Scan for the cell matching the given text and deliver its [x, y] coordinate at center. 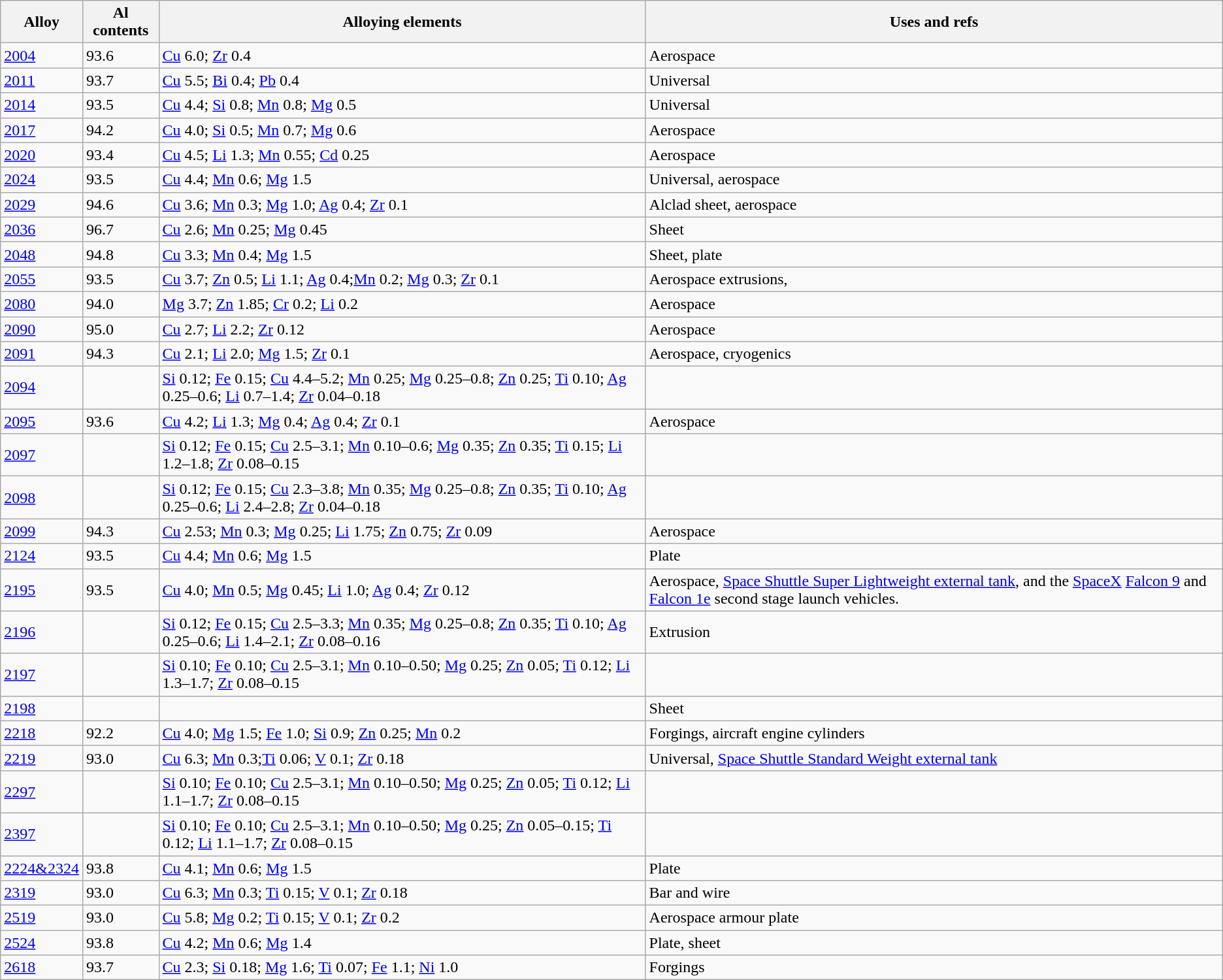
2017 [42, 130]
2319 [42, 893]
Bar and wire [934, 893]
Alclad sheet, aerospace [934, 204]
93.4 [120, 155]
Uses and refs [934, 22]
2095 [42, 421]
Cu 4.0; Mn 0.5; Mg 0.45; Li 1.0; Ag 0.4; Zr 0.12 [402, 589]
2618 [42, 968]
2219 [42, 758]
Plate, sheet [934, 943]
Si 0.10; Fe 0.10; Cu 2.5–3.1; Mn 0.10–0.50; Mg 0.25; Zn 0.05; Ti 0.12; Li 1.1–1.7; Zr 0.08–0.15 [402, 792]
2196 [42, 632]
2197 [42, 674]
Si 0.12; Fe 0.15; Cu 2.3–3.8; Mn 0.35; Mg 0.25–0.8; Zn 0.35; Ti 0.10; Ag 0.25–0.6; Li 2.4–2.8; Zr 0.04–0.18 [402, 498]
2198 [42, 708]
2080 [42, 304]
94.0 [120, 304]
2224&2324 [42, 868]
Forgings, aircraft engine cylinders [934, 733]
2004 [42, 56]
Cu 2.53; Mn 0.3; Mg 0.25; Li 1.75; Zn 0.75; Zr 0.09 [402, 531]
Mg 3.7; Zn 1.85; Cr 0.2; Li 0.2 [402, 304]
95.0 [120, 329]
Cu 4.0; Mg 1.5; Fe 1.0; Si 0.9; Zn 0.25; Mn 0.2 [402, 733]
Si 0.10; Fe 0.10; Cu 2.5–3.1; Mn 0.10–0.50; Mg 0.25; Zn 0.05; Ti 0.12; Li 1.3–1.7; Zr 0.08–0.15 [402, 674]
Cu 4.4; Si 0.8; Mn 0.8; Mg 0.5 [402, 105]
Cu 3.7; Zn 0.5; Li 1.1; Ag 0.4;Mn 0.2; Mg 0.3; Zr 0.1 [402, 279]
2297 [42, 792]
Cu 4.5; Li 1.3; Mn 0.55; Cd 0.25 [402, 155]
94.2 [120, 130]
2048 [42, 254]
Cu 2.1; Li 2.0; Mg 1.5; Zr 0.1 [402, 354]
Aerospace armour plate [934, 918]
Cu 5.5; Bi 0.4; Pb 0.4 [402, 80]
2094 [42, 388]
2036 [42, 229]
Cu 3.6; Mn 0.3; Mg 1.0; Ag 0.4; Zr 0.1 [402, 204]
2014 [42, 105]
96.7 [120, 229]
Aerospace, Space Shuttle Super Lightweight external tank, and the SpaceX Falcon 9 and Falcon 1e second stage launch vehicles. [934, 589]
94.8 [120, 254]
Universal, aerospace [934, 180]
2024 [42, 180]
2090 [42, 329]
94.6 [120, 204]
Al contents [120, 22]
Si 0.10; Fe 0.10; Cu 2.5–3.1; Mn 0.10–0.50; Mg 0.25; Zn 0.05–0.15; Ti 0.12; Li 1.1–1.7; Zr 0.08–0.15 [402, 834]
2218 [42, 733]
2195 [42, 589]
92.2 [120, 733]
2097 [42, 455]
Si 0.12; Fe 0.15; Cu 2.5–3.1; Mn 0.10–0.6; Mg 0.35; Zn 0.35; Ti 0.15; Li 1.2–1.8; Zr 0.08–0.15 [402, 455]
Cu 2.6; Mn 0.25; Mg 0.45 [402, 229]
Cu 4.1; Mn 0.6; Mg 1.5 [402, 868]
Sheet, plate [934, 254]
2011 [42, 80]
Aerospace, cryogenics [934, 354]
2091 [42, 354]
2397 [42, 834]
Extrusion [934, 632]
Cu 6.0; Zr 0.4 [402, 56]
Cu 4.2; Mn 0.6; Mg 1.4 [402, 943]
Cu 6.3; Mn 0.3; Ti 0.15; V 0.1; Zr 0.18 [402, 893]
Forgings [934, 968]
2098 [42, 498]
Cu 2.3; Si 0.18; Mg 1.6; Ti 0.07; Fe 1.1; Ni 1.0 [402, 968]
Si 0.12; Fe 0.15; Cu 4.4–5.2; Mn 0.25; Mg 0.25–0.8; Zn 0.25; Ti 0.10; Ag 0.25–0.6; Li 0.7–1.4; Zr 0.04–0.18 [402, 388]
Cu 6.3; Mn 0.3;Ti 0.06; V 0.1; Zr 0.18 [402, 758]
2099 [42, 531]
Si 0.12; Fe 0.15; Cu 2.5–3.3; Mn 0.35; Mg 0.25–0.8; Zn 0.35; Ti 0.10; Ag 0.25–0.6; Li 1.4–2.1; Zr 0.08–0.16 [402, 632]
2524 [42, 943]
Cu 5.8; Mg 0.2; Ti 0.15; V 0.1; Zr 0.2 [402, 918]
Cu 4.0; Si 0.5; Mn 0.7; Mg 0.6 [402, 130]
Aerospace extrusions, [934, 279]
2029 [42, 204]
2020 [42, 155]
Cu 4.2; Li 1.3; Mg 0.4; Ag 0.4; Zr 0.1 [402, 421]
Alloy [42, 22]
Alloying elements [402, 22]
2519 [42, 918]
2124 [42, 556]
Cu 2.7; Li 2.2; Zr 0.12 [402, 329]
Cu 3.3; Mn 0.4; Mg 1.5 [402, 254]
2055 [42, 279]
Universal, Space Shuttle Standard Weight external tank [934, 758]
